Search for the cell housing the specified text and yield its [x, y] center coordinate. 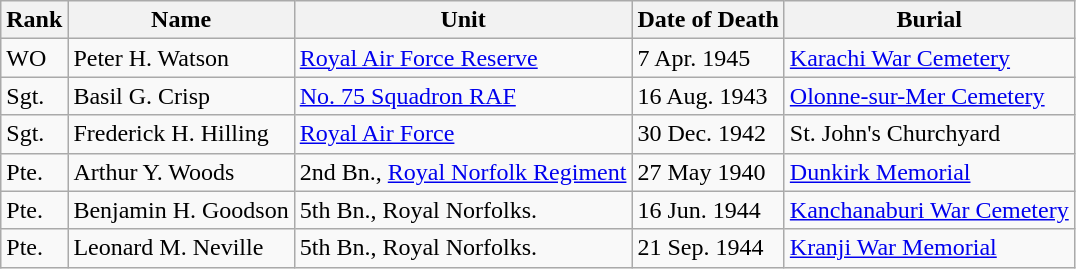
Royal Air Force [463, 134]
Arthur Y. Woods [181, 172]
Royal Air Force Reserve [463, 58]
Karachi War Cemetery [929, 58]
Basil G. Crisp [181, 96]
Rank [34, 20]
Dunkirk Memorial [929, 172]
Unit [463, 20]
Frederick H. Hilling [181, 134]
Kanchanaburi War Cemetery [929, 210]
Leonard M. Neville [181, 248]
WO [34, 58]
7 Apr. 1945 [708, 58]
Kranji War Memorial [929, 248]
St. John's Churchyard [929, 134]
30 Dec. 1942 [708, 134]
16 Aug. 1943 [708, 96]
Olonne-sur-Mer Cemetery [929, 96]
Peter H. Watson [181, 58]
Benjamin H. Goodson [181, 210]
Name [181, 20]
21 Sep. 1944 [708, 248]
27 May 1940 [708, 172]
2nd Bn., Royal Norfolk Regiment [463, 172]
16 Jun. 1944 [708, 210]
Burial [929, 20]
Date of Death [708, 20]
No. 75 Squadron RAF [463, 96]
